Find where the given text appears and provide that cell's center as [x, y] coordinate. 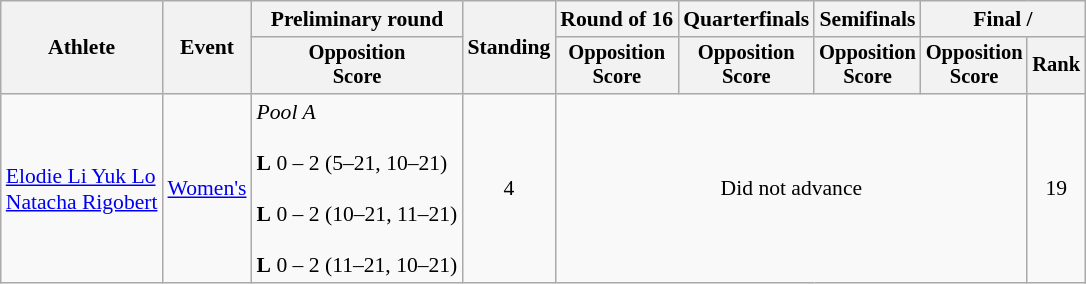
19 [1056, 188]
Final / [1003, 19]
Rank [1056, 66]
Preliminary round [358, 19]
Standing [508, 48]
Quarterfinals [746, 19]
Pool AL 0 – 2 (5–21, 10–21) L 0 – 2 (10–21, 11–21)L 0 – 2 (11–21, 10–21) [358, 188]
Athlete [82, 48]
Elodie Li Yuk LoNatacha Rigobert [82, 188]
Round of 16 [616, 19]
Women's [208, 188]
Event [208, 48]
Did not advance [791, 188]
4 [508, 188]
Semifinals [868, 19]
